Capture the cell that displays the provided text and extract its [x, y] central coordinate. 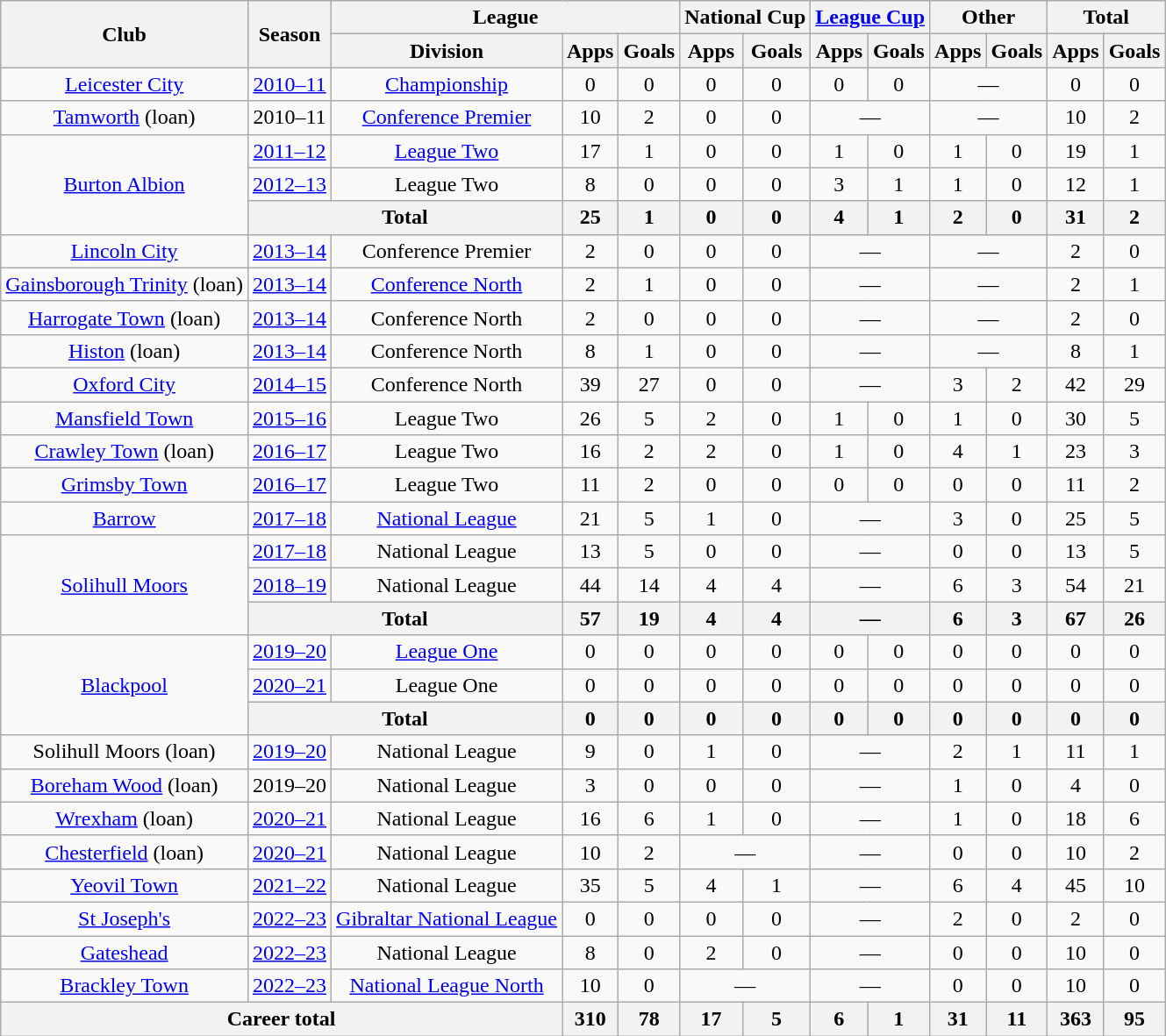
League Cup [870, 18]
Barrow [125, 518]
Season [290, 34]
35 [590, 885]
Championship [447, 84]
54 [1076, 585]
Leicester City [125, 84]
42 [1076, 384]
Chesterfield (loan) [125, 852]
Gateshead [125, 952]
Other [989, 18]
Wrexham (loan) [125, 818]
Career total [282, 1019]
Grimsby Town [125, 485]
Harrogate Town (loan) [125, 318]
Crawley Town (loan) [125, 452]
Gibraltar National League [447, 918]
Mansfield Town [125, 418]
27 [649, 384]
39 [590, 384]
95 [1134, 1019]
67 [1076, 618]
2015–16 [290, 418]
57 [590, 618]
12 [1076, 184]
Gainsborough Trinity (loan) [125, 284]
2014–15 [290, 384]
Boreham Wood (loan) [125, 785]
44 [590, 585]
Club [125, 34]
St Joseph's [125, 918]
2018–19 [290, 585]
Oxford City [125, 384]
2021–22 [290, 885]
Burton Albion [125, 184]
Histon (loan) [125, 351]
National League North [447, 986]
Yeovil Town [125, 885]
29 [1134, 384]
National Cup [746, 18]
23 [1076, 452]
Solihull Moors (loan) [125, 752]
2012–13 [290, 184]
League [505, 18]
Tamworth (loan) [125, 118]
30 [1076, 418]
14 [649, 585]
Solihull Moors [125, 585]
18 [1076, 818]
2011–12 [290, 151]
363 [1076, 1019]
Blackpool [125, 685]
310 [590, 1019]
Brackley Town [125, 986]
45 [1076, 885]
Division [447, 51]
Lincoln City [125, 251]
78 [649, 1019]
9 [590, 752]
